Return [X, Y] of the center of cell containing provided text 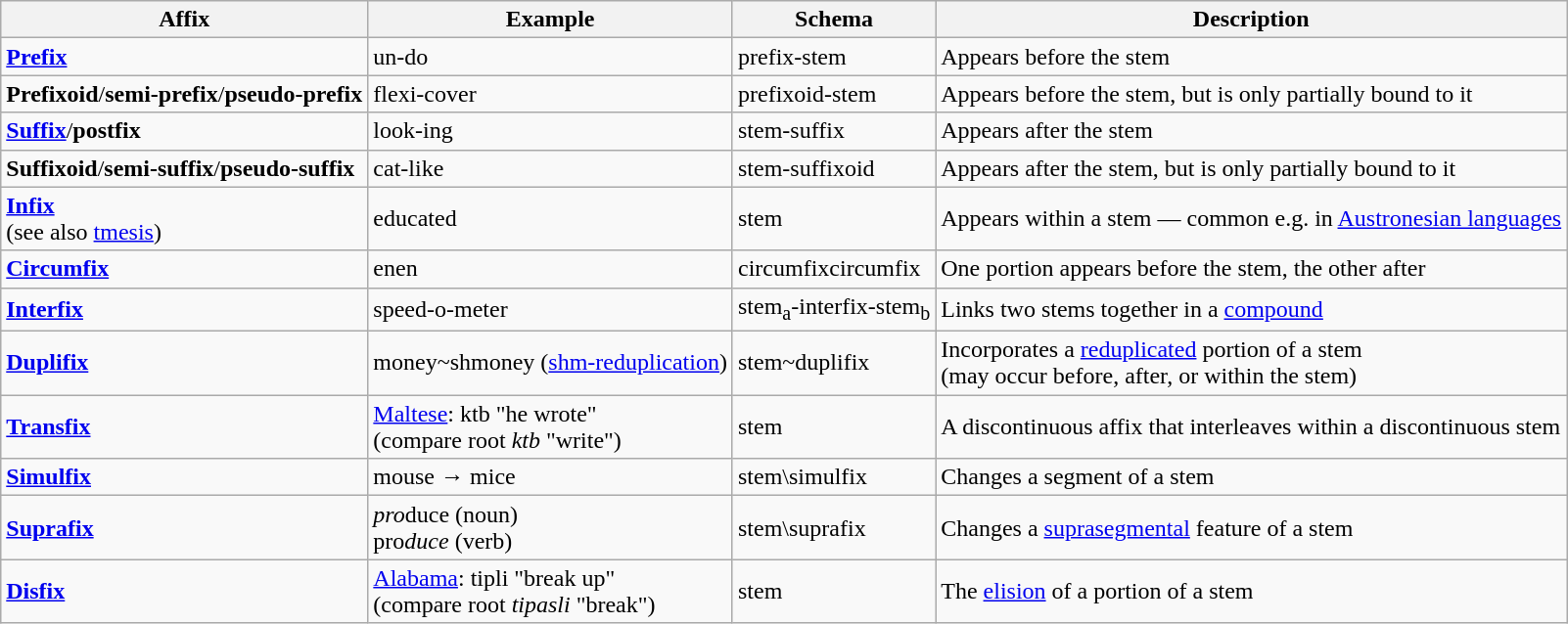
circumfixcircumfix [834, 269]
Appears before the stem [1251, 57]
A discontinuous affix that interleaves within a discontinuous stem [1251, 426]
cat-like [550, 168]
mouse → mice [550, 477]
One portion appears before the stem, the other after [1251, 269]
Infix(see also tmesis) [184, 219]
Description [1251, 20]
Interfix [184, 309]
Affix [184, 20]
Alabama: tipli "break up"(compare root tipasli "break") [550, 591]
Maltese: ktb "he wrote"(compare root ktb "write") [550, 426]
The elision of a portion of a stem [1251, 591]
Changes a suprasegmental feature of a stem [1251, 528]
stem\simulfix [834, 477]
Circumfix [184, 269]
stem\suprafix [834, 528]
Changes a segment of a stem [1251, 477]
Simulfix [184, 477]
Suffix/postfix [184, 131]
prefixoid-stem [834, 94]
un-do [550, 57]
Prefixoid/semi-prefix/pseudo-prefix [184, 94]
speed-o-meter [550, 309]
educated [550, 219]
Appears within a stem — common e.g. in Austronesian languages [1251, 219]
stem~duplifix [834, 364]
enen [550, 269]
Prefix [184, 57]
Schema [834, 20]
Duplifix [184, 364]
stem-suffix [834, 131]
Transfix [184, 426]
Appears after the stem, but is only partially bound to it [1251, 168]
flexi-cover [550, 94]
Appears before the stem, but is only partially bound to it [1251, 94]
Incorporates a reduplicated portion of a stem(may occur before, after, or within the stem) [1251, 364]
Suprafix [184, 528]
money~shmoney (shm-reduplication) [550, 364]
Disfix [184, 591]
Suffixoid/semi-suffix/pseudo-suffix [184, 168]
prefix-stem [834, 57]
Example [550, 20]
stem-suffixoid [834, 168]
stema-interfix-stemb [834, 309]
produce (noun)produce (verb) [550, 528]
look-ing [550, 131]
Links two stems together in a compound [1251, 309]
Appears after the stem [1251, 131]
